Locate the cell with the specified text and output its [X, Y] center coordinate. 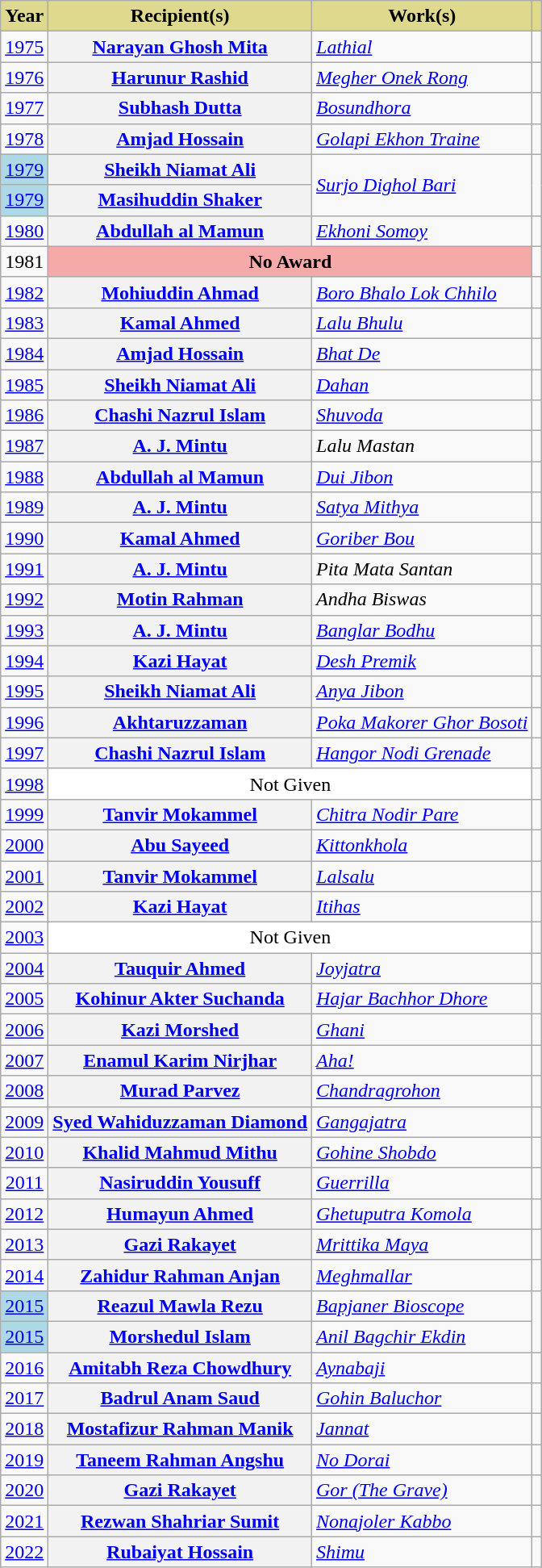
2000 [24, 845]
Aha! [423, 1060]
Kohinur Akter Suchanda [181, 999]
Bhat De [423, 353]
1995 [24, 692]
Shimu [423, 1552]
Murad Parvez [181, 1091]
1996 [24, 722]
2016 [24, 1368]
1983 [24, 323]
Abu Sayeed [181, 845]
Rezwan Shahriar Sumit [181, 1521]
Satya Mithya [423, 508]
1984 [24, 353]
Amitabh Reza Chowdhury [181, 1368]
No Award [290, 261]
Recipient(s) [181, 16]
Desh Premik [423, 661]
Taneem Rahman Angshu [181, 1460]
Andha Biswas [423, 600]
2003 [24, 938]
2022 [24, 1552]
Gangajatra [423, 1122]
Meghmallar [423, 1275]
Kazi Morshed [181, 1030]
Gor (The Grave) [423, 1491]
Lalu Bhulu [423, 323]
2020 [24, 1491]
Khalid Mahmud Mithu [181, 1152]
1987 [24, 446]
Golapi Ekhon Traine [423, 139]
2018 [24, 1429]
Guerrilla [423, 1183]
Joyjatra [423, 968]
Gohin Baluchor [423, 1399]
1998 [24, 784]
Chitra Nodir Pare [423, 814]
1975 [24, 47]
1986 [24, 416]
Banglar Bodhu [423, 630]
Zahidur Rahman Anjan [181, 1275]
Nasiruddin Yousuff [181, 1183]
Mohiuddin Ahmad [181, 292]
Dahan [423, 385]
1977 [24, 108]
2011 [24, 1183]
Ghetuputra Komola [423, 1214]
Megher Onek Rong [423, 77]
1999 [24, 814]
Motin Rahman [181, 600]
Mrittika Maya [423, 1244]
Akhtaruzzaman [181, 722]
Morshedul Islam [181, 1336]
2007 [24, 1060]
1992 [24, 600]
2010 [24, 1152]
Bapjaner Bioscope [423, 1306]
Masihuddin Shaker [181, 200]
2005 [24, 999]
Subhash Dutta [181, 108]
1991 [24, 569]
Ekhoni Somoy [423, 231]
Tauquir Ahmed [181, 968]
Chandragrohon [423, 1091]
Goriber Bou [423, 538]
Shuvoda [423, 416]
1976 [24, 77]
Lathial [423, 47]
Poka Makorer Ghor Bosoti [423, 722]
1989 [24, 508]
Boro Bhalo Lok Chhilo [423, 292]
2019 [24, 1460]
2009 [24, 1122]
2006 [24, 1030]
Lalsalu [423, 876]
1997 [24, 753]
No Dorai [423, 1460]
Rubaiyat Hossain [181, 1552]
1985 [24, 385]
Gohine Shobdo [423, 1152]
2021 [24, 1521]
Mostafizur Rahman Manik [181, 1429]
Narayan Ghosh Mita [181, 47]
Kittonkhola [423, 845]
Humayun Ahmed [181, 1214]
Hajar Bachhor Dhore [423, 999]
Badrul Anam Saud [181, 1399]
1988 [24, 477]
2002 [24, 907]
2014 [24, 1275]
Nonajoler Kabbo [423, 1521]
2017 [24, 1399]
Year [24, 16]
Jannat [423, 1429]
Aynabaji [423, 1368]
1994 [24, 661]
1978 [24, 139]
Reazul Mawla Rezu [181, 1306]
Hangor Nodi Grenade [423, 753]
Anil Bagchir Ekdin [423, 1336]
1982 [24, 292]
2004 [24, 968]
Itihas [423, 907]
1993 [24, 630]
1980 [24, 231]
Pita Mata Santan [423, 569]
1990 [24, 538]
2012 [24, 1214]
2001 [24, 876]
2008 [24, 1091]
2013 [24, 1244]
1981 [24, 261]
Work(s) [423, 16]
Ghani [423, 1030]
Syed Wahiduzzaman Diamond [181, 1122]
Bosundhora [423, 108]
Surjo Dighol Bari [423, 185]
Lalu Mastan [423, 446]
Enamul Karim Nirjhar [181, 1060]
Harunur Rashid [181, 77]
Dui Jibon [423, 477]
Anya Jibon [423, 692]
